Return the (X, Y) coordinate for the center point of the cell that contains the specified text.  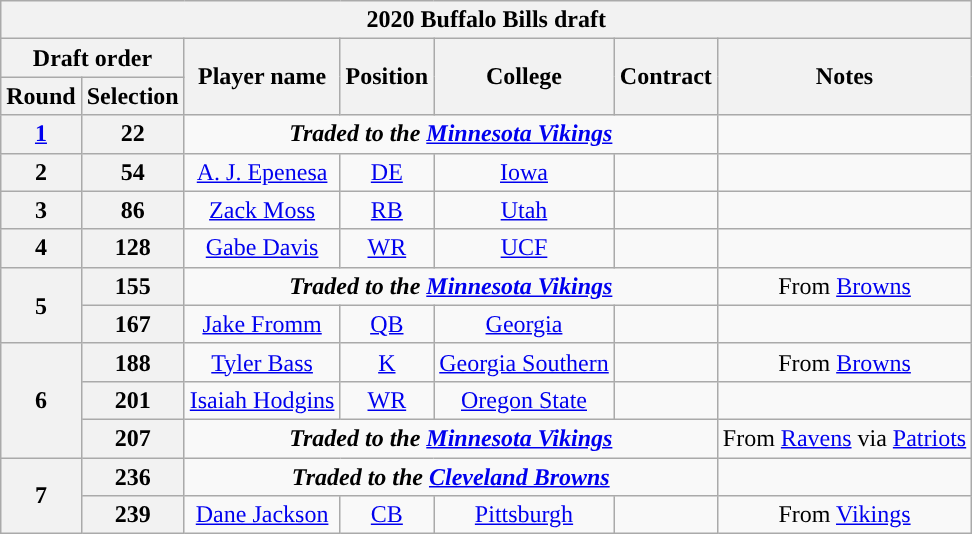
A. J. Epenesa (262, 172)
Utah (524, 210)
4 (41, 248)
RB (387, 210)
Round (41, 96)
Notes (844, 77)
2020 Buffalo Bills draft (486, 20)
Tyler Bass (262, 362)
Contract (666, 77)
Isaiah Hodgins (262, 400)
Traded to the Cleveland Browns (450, 477)
Gabe Davis (262, 248)
54 (132, 172)
155 (132, 286)
Georgia Southern (524, 362)
Zack Moss (262, 210)
From Vikings (844, 515)
Pittsburgh (524, 515)
167 (132, 324)
Georgia (524, 324)
188 (132, 362)
236 (132, 477)
7 (41, 496)
1 (41, 134)
2 (41, 172)
3 (41, 210)
DE (387, 172)
Draft order (92, 58)
Iowa (524, 172)
6 (41, 400)
CB (387, 515)
UCF (524, 248)
From Ravens via Patriots (844, 438)
College (524, 77)
K (387, 362)
22 (132, 134)
239 (132, 515)
Oregon State (524, 400)
Player name (262, 77)
Dane Jackson (262, 515)
Position (387, 77)
207 (132, 438)
Jake Fromm (262, 324)
5 (41, 305)
201 (132, 400)
86 (132, 210)
128 (132, 248)
QB (387, 324)
Selection (132, 96)
